Scan for the cell matching the given text and deliver its (X, Y) coordinate at center. 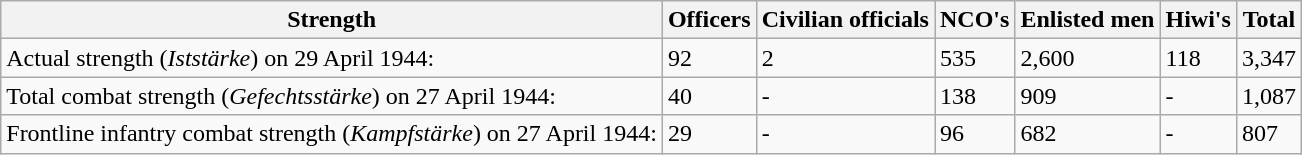
1,087 (1268, 96)
2,600 (1088, 58)
118 (1198, 58)
Civilian officials (845, 20)
Frontline infantry combat strength (Kampfstärke) on 27 April 1944: (332, 134)
2 (845, 58)
Actual strength (Iststärke) on 29 April 1944: (332, 58)
Officers (709, 20)
807 (1268, 134)
40 (709, 96)
909 (1088, 96)
92 (709, 58)
535 (974, 58)
96 (974, 134)
Hiwi's (1198, 20)
Total (1268, 20)
Enlisted men (1088, 20)
Strength (332, 20)
Total combat strength (Gefechtsstärke) on 27 April 1944: (332, 96)
3,347 (1268, 58)
29 (709, 134)
NCO's (974, 20)
682 (1088, 134)
138 (974, 96)
